Locate the cell with the specified text and output its (X, Y) center coordinate. 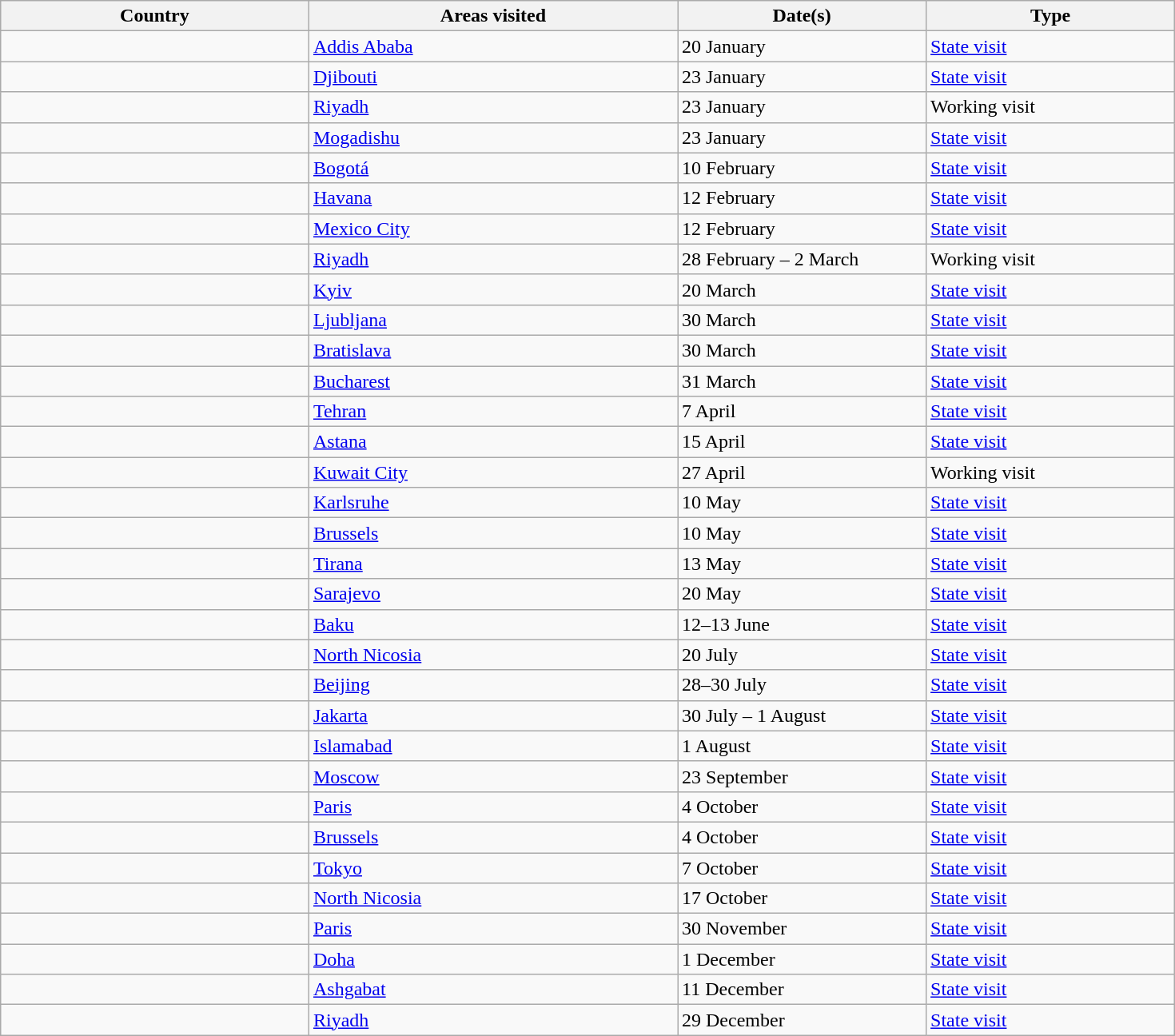
31 March (803, 381)
Bucharest (492, 381)
Type (1050, 16)
23 September (803, 776)
1 December (803, 959)
Doha (492, 959)
30 November (803, 929)
Tokyo (492, 867)
Havana (492, 198)
Country (154, 16)
Islamabad (492, 746)
Karlsruhe (492, 503)
Addis Ababa (492, 46)
Ljubljana (492, 320)
28 February – 2 March (803, 259)
Astana (492, 442)
Kuwait City (492, 472)
Mexico City (492, 229)
Moscow (492, 776)
Sarajevo (492, 594)
Ashgabat (492, 990)
Bratislava (492, 350)
Date(s) (803, 16)
Mogadishu (492, 137)
27 April (803, 472)
Baku (492, 624)
Areas visited (492, 16)
20 January (803, 46)
17 October (803, 899)
30 July – 1 August (803, 715)
15 April (803, 442)
28–30 July (803, 685)
10 February (803, 168)
7 April (803, 412)
Djibouti (492, 77)
Jakarta (492, 715)
20 May (803, 594)
Beijing (492, 685)
11 December (803, 990)
1 August (803, 746)
Tirana (492, 564)
20 July (803, 655)
Tehran (492, 412)
20 March (803, 289)
29 December (803, 1020)
Bogotá (492, 168)
13 May (803, 564)
7 October (803, 867)
12–13 June (803, 624)
Kyiv (492, 289)
